Pinpoint the cell where the given text exists, returning its [x, y] midpoint coordinate. 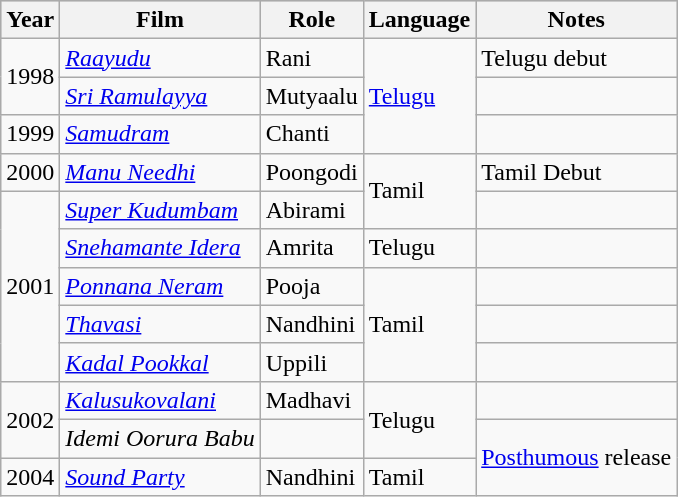
Chanti [312, 134]
Thavasi [160, 324]
Mutyaalu [312, 96]
1998 [30, 77]
Posthumous release [576, 457]
Manu Needhi [160, 172]
Telugu debut [576, 58]
Poongodi [312, 172]
Amrita [312, 248]
Film [160, 20]
Language [419, 20]
Kadal Pookkal [160, 362]
Samudram [160, 134]
Sound Party [160, 477]
Kalusukovalani [160, 400]
2002 [30, 419]
Role [312, 20]
Uppili [312, 362]
Super Kudumbam [160, 210]
2004 [30, 477]
Idemi Oorura Babu [160, 438]
Tamil Debut [576, 172]
Raayudu [160, 58]
Snehamante Idera [160, 248]
Ponnana Neram [160, 286]
Sri Ramulayya [160, 96]
2000 [30, 172]
Abirami [312, 210]
Pooja [312, 286]
1999 [30, 134]
Year [30, 20]
Madhavi [312, 400]
Rani [312, 58]
2001 [30, 286]
Notes [576, 20]
